Locate the cell with the specified text and output its [X, Y] center coordinate. 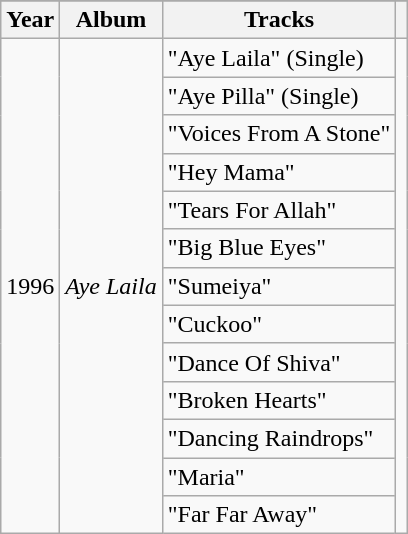
1996 [30, 286]
"Big Blue Eyes" [279, 248]
"Voices From A Stone" [279, 134]
"Broken Hearts" [279, 400]
Album [111, 20]
"Dance Of Shiva" [279, 362]
"Hey Mama" [279, 172]
"Far Far Away" [279, 515]
"Cuckoo" [279, 324]
Tracks [279, 20]
Aye Laila [111, 286]
"Dancing Raindrops" [279, 438]
Year [30, 20]
"Aye Laila" (Single) [279, 58]
"Maria" [279, 477]
"Aye Pilla" (Single) [279, 96]
"Sumeiya" [279, 286]
"Tears For Allah" [279, 210]
